Find where the given text appears and provide that cell's center as (x, y) coordinate. 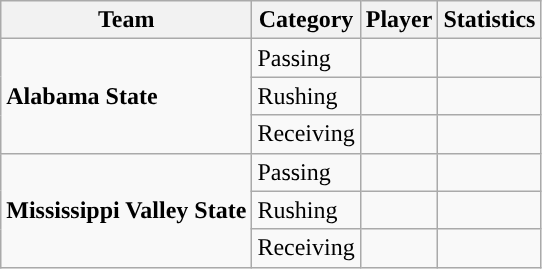
Category (306, 20)
Statistics (490, 20)
Mississippi Valley State (126, 210)
Player (399, 20)
Team (126, 20)
Alabama State (126, 96)
